Determine the (X, Y) coordinate at the center of the cell enclosing the given text.  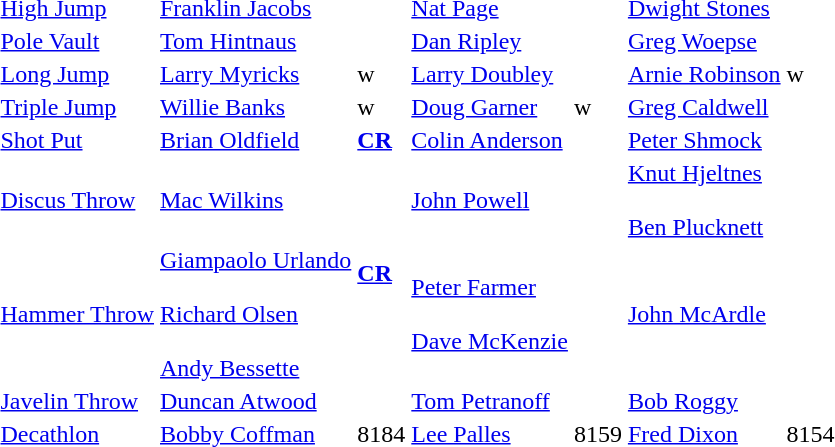
Doug Garner (490, 107)
Greg Caldwell (704, 107)
Peter FarmerDave McKenzie (490, 314)
Duncan Atwood (256, 401)
Arnie Robinson (704, 74)
Brian Oldfield (256, 140)
Peter Shmock (704, 140)
Bob Roggy (704, 401)
Colin Anderson (490, 140)
Mac Wilkins (256, 200)
Larry Doubley (490, 74)
Tom Petranoff (490, 401)
John McArdle (704, 314)
Tom Hintnaus (256, 41)
Dan Ripley (490, 41)
Willie Banks (256, 107)
Knut HjeltnesBen Plucknett (704, 200)
Giampaolo UrlandoRichard OlsenAndy Bessette (256, 314)
Larry Myricks (256, 74)
Greg Woepse (704, 41)
John Powell (490, 200)
